For the text-containing cell, return its midpoint in [x, y] coordinate format. 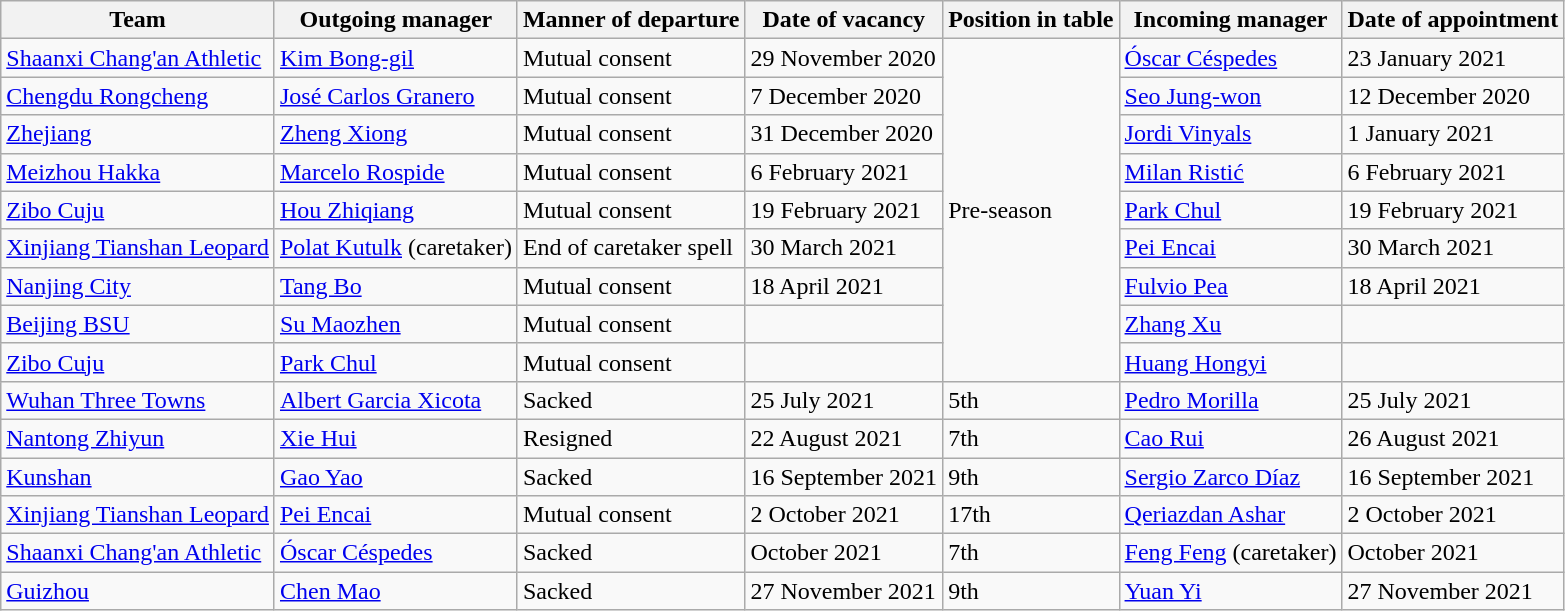
Team [138, 20]
23 January 2021 [1453, 58]
Qeriazdan Ashar [1230, 515]
Sergio Zarco Díaz [1230, 477]
Position in table [1031, 20]
Chen Mao [396, 591]
29 November 2020 [844, 58]
Pedro Morilla [1230, 400]
Nanjing City [138, 286]
Jordi Vinyals [1230, 134]
Chengdu Rongcheng [138, 96]
Su Maozhen [396, 324]
1 January 2021 [1453, 134]
Tang Bo [396, 286]
Nantong Zhiyun [138, 438]
Date of appointment [1453, 20]
Yuan Yi [1230, 591]
12 December 2020 [1453, 96]
Hou Zhiqiang [396, 210]
Gao Yao [396, 477]
Polat Kutulk (caretaker) [396, 248]
Huang Hongyi [1230, 362]
Xie Hui [396, 438]
Pre-season [1031, 210]
Albert Garcia Xicota [396, 400]
Kunshan [138, 477]
7 December 2020 [844, 96]
End of caretaker spell [630, 248]
Seo Jung-won [1230, 96]
Wuhan Three Towns [138, 400]
Resigned [630, 438]
Outgoing manager [396, 20]
José Carlos Granero [396, 96]
Kim Bong-gil [396, 58]
Marcelo Rospide [396, 172]
Date of vacancy [844, 20]
Zhejiang [138, 134]
17th [1031, 515]
Zhang Xu [1230, 324]
Incoming manager [1230, 20]
22 August 2021 [844, 438]
Beijing BSU [138, 324]
Feng Feng (caretaker) [1230, 553]
Fulvio Pea [1230, 286]
31 December 2020 [844, 134]
Cao Rui [1230, 438]
5th [1031, 400]
26 August 2021 [1453, 438]
Meizhou Hakka [138, 172]
Zheng Xiong [396, 134]
Manner of departure [630, 20]
Guizhou [138, 591]
Milan Ristić [1230, 172]
